Return the (X, Y) coordinate for the center point of the cell that contains the specified text.  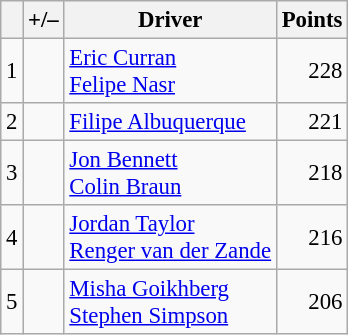
3 (12, 174)
Eric Curran Felipe Nasr (170, 72)
Jordan Taylor Renger van der Zande (170, 238)
2 (12, 122)
5 (12, 302)
228 (312, 72)
Points (312, 20)
+/– (44, 20)
1 (12, 72)
4 (12, 238)
206 (312, 302)
218 (312, 174)
Filipe Albuquerque (170, 122)
Jon Bennett Colin Braun (170, 174)
Driver (170, 20)
221 (312, 122)
216 (312, 238)
Misha Goikhberg Stephen Simpson (170, 302)
